Return the (X, Y) coordinate for the center point of the cell that contains the specified text.  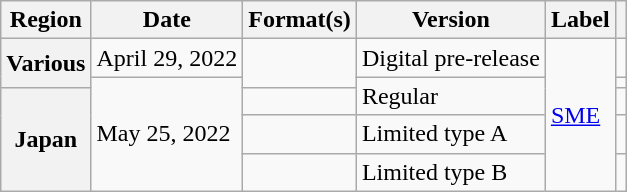
Digital pre-release (450, 58)
April 29, 2022 (167, 58)
May 25, 2022 (167, 134)
Format(s) (300, 20)
Regular (450, 96)
Label (580, 20)
Version (450, 20)
Limited type A (450, 134)
Limited type B (450, 172)
Japan (46, 140)
Various (46, 64)
SME (580, 115)
Date (167, 20)
Region (46, 20)
